Locate the cell with the specified text and output its (X, Y) center coordinate. 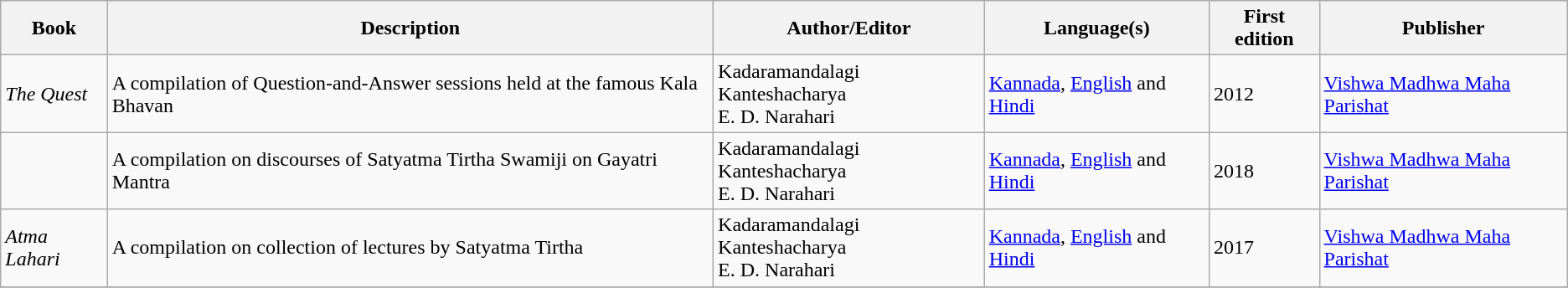
Author/Editor (849, 28)
2017 (1265, 248)
Atma Lahari (54, 248)
2018 (1265, 171)
First edition (1265, 28)
A compilation on discourses of Satyatma Tirtha Swamiji on Gayatri Mantra (410, 171)
2012 (1265, 94)
Language(s) (1096, 28)
The Quest (54, 94)
Description (410, 28)
Publisher (1443, 28)
A compilation on collection of lectures by Satyatma Tirtha (410, 248)
Book (54, 28)
A compilation of Question-and-Answer sessions held at the famous Kala Bhavan (410, 94)
